Determine the (x, y) coordinate at the center of the cell enclosing the given text.  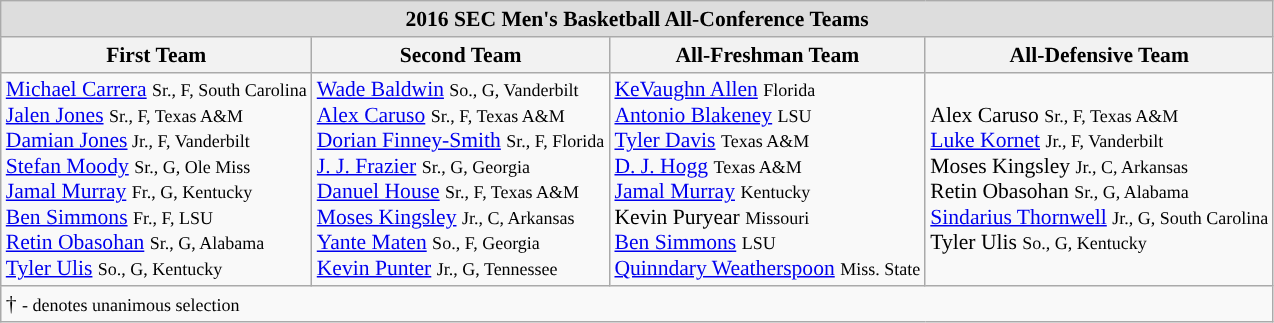
All-Freshman Team (767, 55)
All-Defensive Team (1099, 55)
First Team (156, 55)
† - denotes unanimous selection (638, 305)
2016 SEC Men's Basketball All-Conference Teams (638, 19)
Second Team (461, 55)
